Return [X, Y] of the center of cell containing provided text 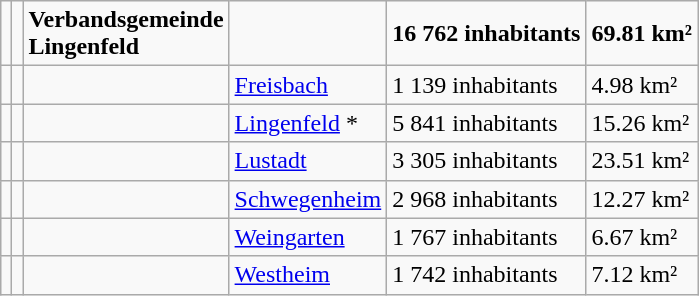
1 742 inhabitants [486, 275]
12.27 km² [642, 199]
15.26 km² [642, 123]
1 767 inhabitants [486, 237]
Schwegenheim [308, 199]
1 139 inhabitants [486, 85]
Lustadt [308, 161]
Weingarten [308, 237]
2 968 inhabitants [486, 199]
5 841 inhabitants [486, 123]
Freisbach [308, 85]
3 305 inhabitants [486, 161]
Westheim [308, 275]
69.81 km² [642, 34]
Lingenfeld * [308, 123]
7.12 km² [642, 275]
16 762 inhabitants [486, 34]
4.98 km² [642, 85]
Verbandsgemeinde Lingenfeld [126, 34]
6.67 km² [642, 237]
23.51 km² [642, 161]
